Provide the [X, Y] coordinate of the cell's center where the given text is located.  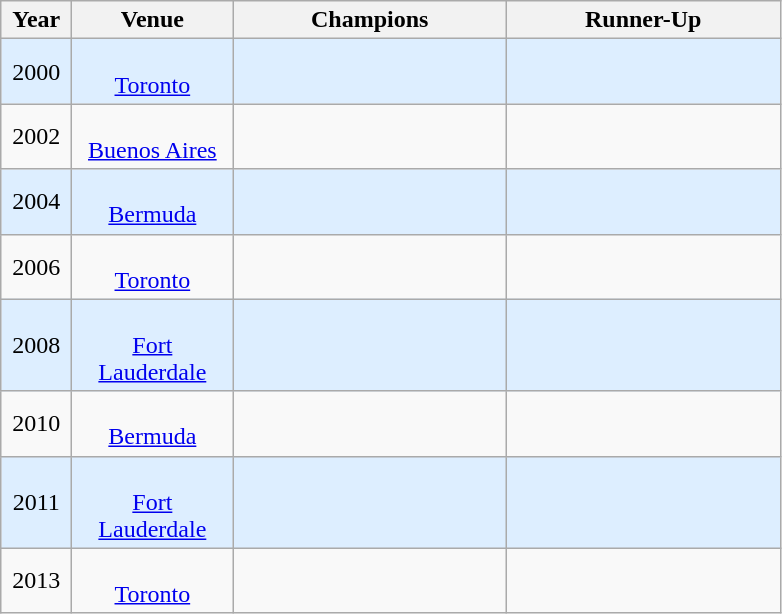
2000 [36, 72]
2011 [36, 502]
Buenos Aires [152, 136]
Champions [370, 20]
Runner-Up [643, 20]
Year [36, 20]
2006 [36, 266]
2010 [36, 424]
2004 [36, 202]
Venue [152, 20]
2008 [36, 345]
2002 [36, 136]
2013 [36, 580]
